Capture the cell that displays the provided text and extract its [x, y] central coordinate. 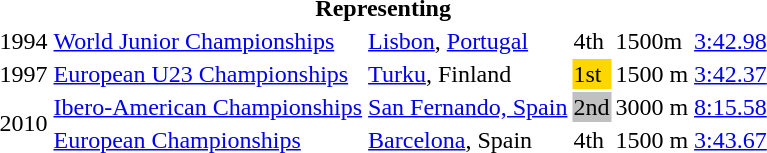
San Fernando, Spain [468, 107]
Ibero-American Championships [208, 107]
1500 m [652, 74]
4th [592, 41]
3000 m [652, 107]
1st [592, 74]
Lisbon, Portugal [468, 41]
2nd [592, 107]
Turku, Finland [468, 74]
European U23 Championships [208, 74]
World Junior Championships [208, 41]
1500m [652, 41]
